Provide the [X, Y] coordinate of the cell's center where the given text is located.  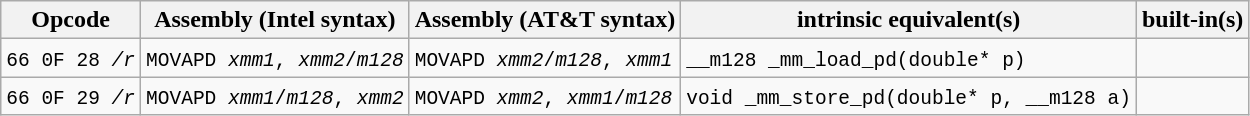
Assembly (AT&T syntax) [545, 20]
__m128 _mm_load_pd(double* p) [909, 58]
66 0F 28 /r [71, 58]
Assembly (Intel syntax) [276, 20]
intrinsic equivalent(s) [909, 20]
MOVAPD xmm2, xmm1/m128 [545, 96]
MOVAPD xmm1, xmm2/m128 [276, 58]
66 0F 29 /r [71, 96]
Opcode [71, 20]
built-in(s) [1192, 20]
void _mm_store_pd(double* p, __m128 a) [909, 96]
MOVAPD xmm1/m128, xmm2 [276, 96]
MOVAPD xmm2/m128, xmm1 [545, 58]
